From the cell containing the given text, extract its center point as [X, Y] coordinate. 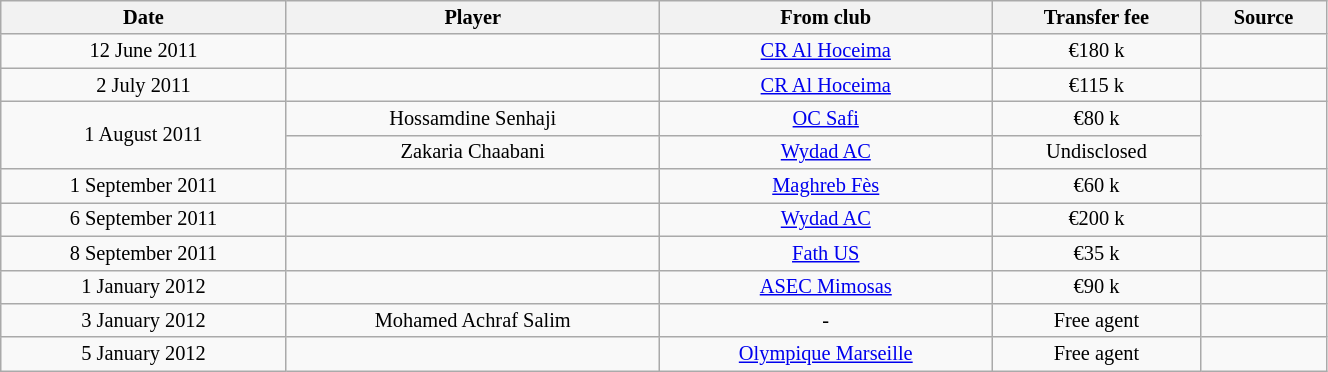
6 September 2011 [144, 219]
8 September 2011 [144, 253]
€80 k [1096, 118]
Maghreb Fès [826, 186]
Undisclosed [1096, 152]
From club [826, 17]
1 January 2012 [144, 287]
OC Safi [826, 118]
1 September 2011 [144, 186]
Transfer fee [1096, 17]
5 January 2012 [144, 354]
€90 k [1096, 287]
€180 k [1096, 51]
€115 k [1096, 85]
2 July 2011 [144, 85]
- [826, 320]
Zakaria Chaabani [472, 152]
1 August 2011 [144, 134]
Fath US [826, 253]
€60 k [1096, 186]
€200 k [1096, 219]
Mohamed Achraf Salim [472, 320]
ASEC Mimosas [826, 287]
3 January 2012 [144, 320]
€35 k [1096, 253]
Hossamdine Senhaji [472, 118]
Source [1264, 17]
Date [144, 17]
Olympique Marseille [826, 354]
Player [472, 17]
12 June 2011 [144, 51]
